Extract the (x, y) coordinate from the center of the cell holding the provided text.  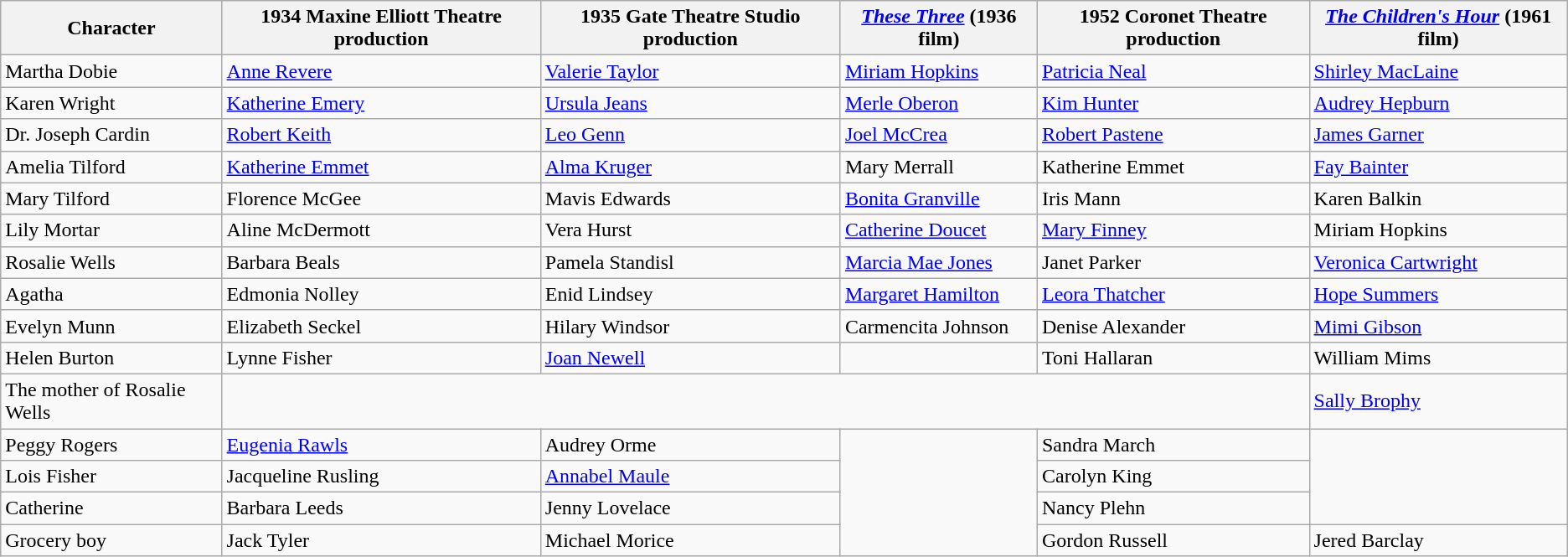
Pamela Standisl (690, 262)
The mother of Rosalie Wells (111, 400)
Margaret Hamilton (938, 294)
Carolyn King (1173, 477)
Enid Lindsey (690, 294)
Leora Thatcher (1173, 294)
Ursula Jeans (690, 103)
Valerie Taylor (690, 71)
Barbara Leeds (381, 508)
Janet Parker (1173, 262)
Patricia Neal (1173, 71)
Grocery boy (111, 540)
Hope Summers (1438, 294)
Gordon Russell (1173, 540)
Karen Balkin (1438, 199)
Lily Mortar (111, 230)
Karen Wright (111, 103)
Leo Genn (690, 135)
Alma Kruger (690, 167)
Helen Burton (111, 358)
Mary Tilford (111, 199)
Mary Merrall (938, 167)
The Children's Hour (1961 film) (1438, 28)
Catherine (111, 508)
Audrey Orme (690, 445)
Aline McDermott (381, 230)
Rosalie Wells (111, 262)
Robert Pastene (1173, 135)
Carmencita Johnson (938, 326)
1935 Gate Theatre Studio production (690, 28)
James Garner (1438, 135)
Sally Brophy (1438, 400)
Mary Finney (1173, 230)
Sandra March (1173, 445)
Denise Alexander (1173, 326)
1934 Maxine Elliott Theatre production (381, 28)
Joel McCrea (938, 135)
Michael Morice (690, 540)
Elizabeth Seckel (381, 326)
Amelia Tilford (111, 167)
Merle Oberon (938, 103)
Audrey Hepburn (1438, 103)
Hilary Windsor (690, 326)
Katherine Emery (381, 103)
Marcia Mae Jones (938, 262)
Peggy Rogers (111, 445)
Vera Hurst (690, 230)
Mavis Edwards (690, 199)
Veronica Cartwright (1438, 262)
Edmonia Nolley (381, 294)
Dr. Joseph Cardin (111, 135)
Florence McGee (381, 199)
Shirley MacLaine (1438, 71)
Bonita Granville (938, 199)
These Three (1936 film) (938, 28)
Lynne Fisher (381, 358)
Anne Revere (381, 71)
Agatha (111, 294)
Jacqueline Rusling (381, 477)
Robert Keith (381, 135)
Barbara Beals (381, 262)
Character (111, 28)
Martha Dobie (111, 71)
Jered Barclay (1438, 540)
Catherine Doucet (938, 230)
Eugenia Rawls (381, 445)
Annabel Maule (690, 477)
Iris Mann (1173, 199)
Evelyn Munn (111, 326)
Kim Hunter (1173, 103)
Nancy Plehn (1173, 508)
William Mims (1438, 358)
Joan Newell (690, 358)
1952 Coronet Theatre production (1173, 28)
Mimi Gibson (1438, 326)
Fay Bainter (1438, 167)
Jenny Lovelace (690, 508)
Toni Hallaran (1173, 358)
Lois Fisher (111, 477)
Jack Tyler (381, 540)
